Pinpoint the cell where the given text exists, returning its (X, Y) midpoint coordinate. 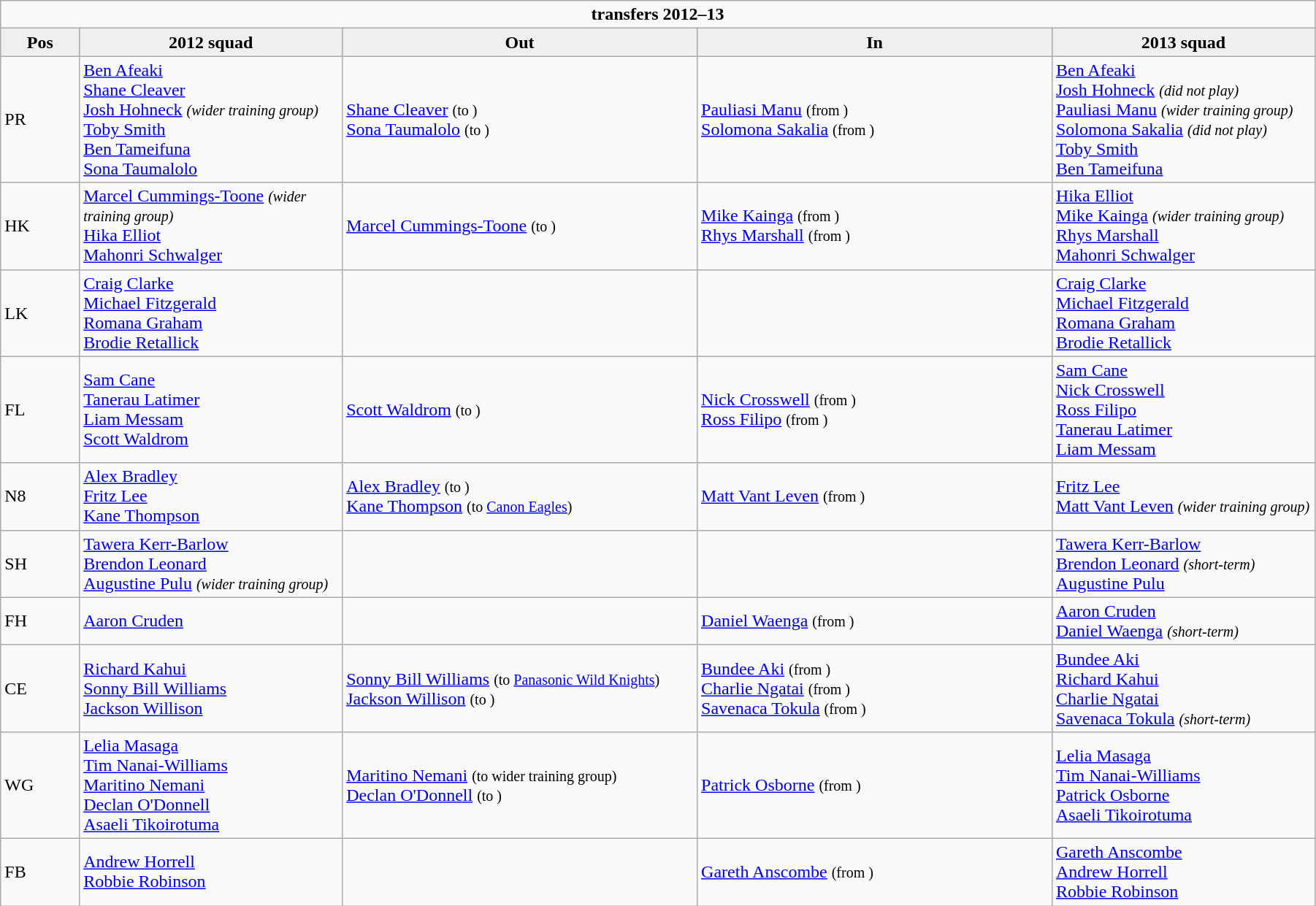
Lelia MasagaTim Nanai-WilliamsMaritino NemaniDeclan O'DonnellAsaeli Tikoirotuma (211, 785)
Matt Vant Leven (from ) (875, 496)
LK (40, 312)
Andrew HorrellRobbie Robinson (211, 872)
WG (40, 785)
Sam CaneNick CrosswellRoss FilipoTanerau LatimerLiam Messam (1183, 410)
Maritino Nemani (to wider training group) Declan O'Donnell (to ) (520, 785)
transfers 2012–13 (658, 15)
Patrick Osborne (from ) (875, 785)
Marcel Cummings-Toone (to ) (520, 226)
Sonny Bill Williams (to Panasonic Wild Knights) Jackson Willison (to ) (520, 688)
Out (520, 42)
Ben AfeakiShane CleaverJosh Hohneck (wider training group)Toby SmithBen TameifunaSona Taumalolo (211, 120)
In (875, 42)
Alex Bradley (to ) Kane Thompson (to Canon Eagles) (520, 496)
Shane Cleaver (to ) Sona Taumalolo (to ) (520, 120)
Lelia MasagaTim Nanai-WilliamsPatrick OsborneAsaeli Tikoirotuma (1183, 785)
Tawera Kerr-BarlowBrendon LeonardAugustine Pulu (wider training group) (211, 564)
Pos (40, 42)
Daniel Waenga (from ) (875, 621)
Scott Waldrom (to ) (520, 410)
Bundee AkiRichard KahuiCharlie NgataiSavenaca Tokula (short-term) (1183, 688)
Ben AfeakiJosh Hohneck (did not play)Pauliasi Manu (wider training group)Solomona Sakalia (did not play)Toby SmithBen Tameifuna (1183, 120)
CE (40, 688)
Tawera Kerr-BarlowBrendon Leonard (short-term)Augustine Pulu (1183, 564)
Fritz LeeMatt Vant Leven (wider training group) (1183, 496)
FB (40, 872)
Hika ElliotMike Kainga (wider training group)Rhys MarshallMahonri Schwalger (1183, 226)
HK (40, 226)
2013 squad (1183, 42)
Mike Kainga (from ) Rhys Marshall (from ) (875, 226)
Gareth AnscombeAndrew HorrellRobbie Robinson (1183, 872)
Sam CaneTanerau LatimerLiam MessamScott Waldrom (211, 410)
Alex BradleyFritz LeeKane Thompson (211, 496)
Aaron Cruden (211, 621)
Gareth Anscombe (from ) (875, 872)
PR (40, 120)
N8 (40, 496)
Nick Crosswell (from ) Ross Filipo (from ) (875, 410)
Pauliasi Manu (from ) Solomona Sakalia (from ) (875, 120)
Bundee Aki (from ) Charlie Ngatai (from ) Savenaca Tokula (from ) (875, 688)
SH (40, 564)
2012 squad (211, 42)
Richard KahuiSonny Bill WilliamsJackson Willison (211, 688)
FL (40, 410)
FH (40, 621)
Aaron CrudenDaniel Waenga (short-term) (1183, 621)
Marcel Cummings-Toone (wider training group)Hika ElliotMahonri Schwalger (211, 226)
